Pinpoint the cell where the given text exists, returning its (X, Y) midpoint coordinate. 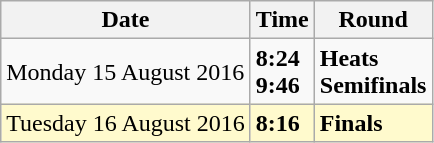
Time (282, 20)
Tuesday 16 August 2016 (126, 123)
8:249:46 (282, 72)
Finals (373, 123)
8:16 (282, 123)
HeatsSemifinals (373, 72)
Round (373, 20)
Date (126, 20)
Monday 15 August 2016 (126, 72)
